From the cell containing the given text, extract its center point as (x, y) coordinate. 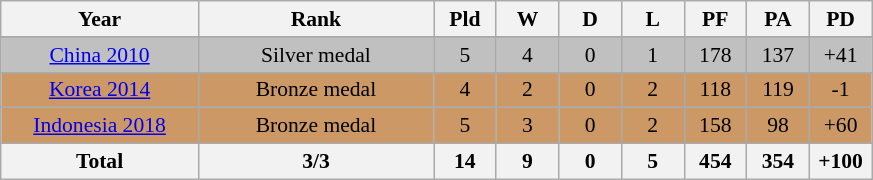
Year (100, 19)
454 (716, 162)
3/3 (316, 162)
Silver medal (316, 55)
Pld (466, 19)
9 (528, 162)
3 (528, 126)
+100 (840, 162)
Korea 2014 (100, 90)
-1 (840, 90)
L (652, 19)
14 (466, 162)
W (528, 19)
137 (778, 55)
PA (778, 19)
PF (716, 19)
Total (100, 162)
+60 (840, 126)
+41 (840, 55)
354 (778, 162)
Indonesia 2018 (100, 126)
PD (840, 19)
1 (652, 55)
98 (778, 126)
China 2010 (100, 55)
Rank (316, 19)
158 (716, 126)
118 (716, 90)
D (590, 19)
119 (778, 90)
178 (716, 55)
